Determine the (X, Y) coordinate at the center of the cell enclosing the given text.  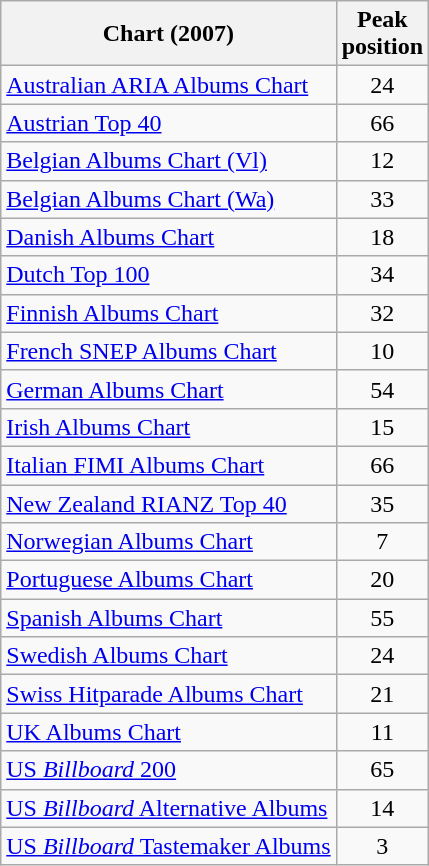
Finnish Albums Chart (168, 313)
Spanish Albums Chart (168, 618)
32 (382, 313)
Portuguese Albums Chart (168, 580)
Australian ARIA Albums Chart (168, 85)
11 (382, 732)
Swedish Albums Chart (168, 656)
Italian FIMI Albums Chart (168, 465)
Danish Albums Chart (168, 237)
French SNEP Albums Chart (168, 351)
20 (382, 580)
UK Albums Chart (168, 732)
Dutch Top 100 (168, 275)
Austrian Top 40 (168, 123)
US Billboard Tastemaker Albums (168, 846)
Norwegian Albums Chart (168, 542)
Belgian Albums Chart (Wa) (168, 199)
14 (382, 808)
21 (382, 694)
US Billboard Alternative Albums (168, 808)
Chart (2007) (168, 34)
7 (382, 542)
Belgian Albums Chart (Vl) (168, 161)
12 (382, 161)
New Zealand RIANZ Top 40 (168, 503)
3 (382, 846)
US Billboard 200 (168, 770)
Peakposition (382, 34)
Swiss Hitparade Albums Chart (168, 694)
15 (382, 427)
54 (382, 389)
35 (382, 503)
55 (382, 618)
33 (382, 199)
34 (382, 275)
German Albums Chart (168, 389)
10 (382, 351)
65 (382, 770)
Irish Albums Chart (168, 427)
18 (382, 237)
